Return the [x, y] coordinate for the center point of the cell that contains the specified text.  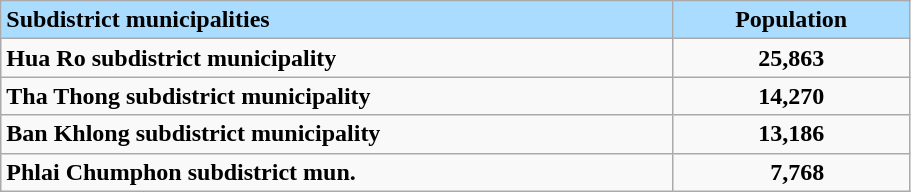
14,270 [791, 96]
Phlai Chumphon subdistrict mun. [337, 172]
13,186 [791, 134]
7,768 [791, 172]
Tha Thong subdistrict municipality [337, 96]
Population [791, 20]
25,863 [791, 58]
Ban Khlong subdistrict municipality [337, 134]
Hua Ro subdistrict municipality [337, 58]
Subdistrict municipalities [337, 20]
